Locate the cell with the specified text and output its (X, Y) center coordinate. 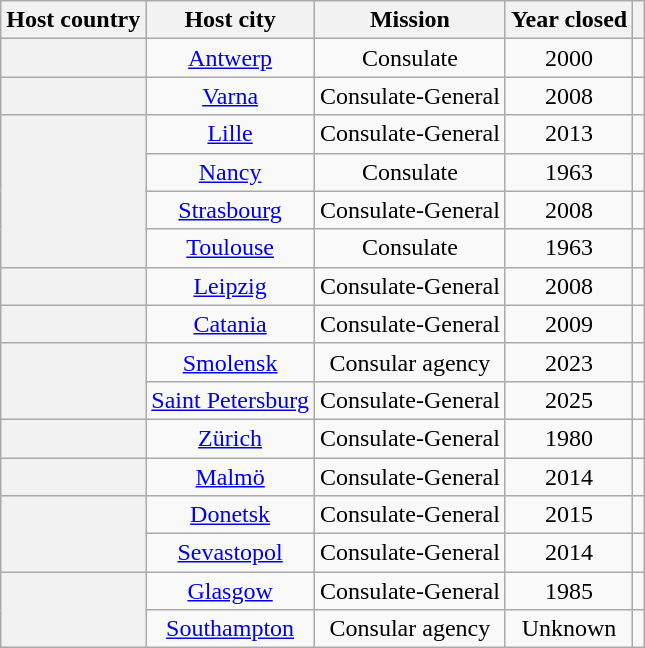
Saint Petersburg (230, 400)
Antwerp (230, 58)
2023 (568, 362)
Host country (74, 20)
Strasbourg (230, 210)
Lille (230, 134)
Glasgow (230, 591)
2025 (568, 400)
Nancy (230, 172)
Sevastopol (230, 553)
2009 (568, 324)
2015 (568, 515)
Unknown (568, 629)
Catania (230, 324)
2013 (568, 134)
Malmö (230, 477)
Zürich (230, 438)
Host city (230, 20)
Toulouse (230, 248)
Varna (230, 96)
Southampton (230, 629)
Leipzig (230, 286)
Donetsk (230, 515)
2000 (568, 58)
1980 (568, 438)
Smolensk (230, 362)
Mission (410, 20)
Year closed (568, 20)
1985 (568, 591)
